Locate the cell with the specified text and output its [x, y] center coordinate. 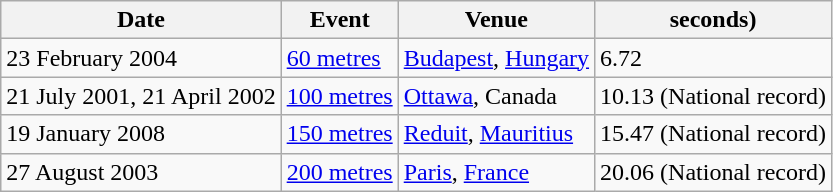
seconds) [714, 20]
20.06 (National record) [714, 172]
6.72 [714, 58]
Venue [496, 20]
15.47 (National record) [714, 134]
21 July 2001, 21 April 2002 [141, 96]
Paris, France [496, 172]
Reduit, Mauritius [496, 134]
150 metres [340, 134]
Budapest, Hungary [496, 58]
200 metres [340, 172]
27 August 2003 [141, 172]
60 metres [340, 58]
Date [141, 20]
10.13 (National record) [714, 96]
Ottawa, Canada [496, 96]
23 February 2004 [141, 58]
19 January 2008 [141, 134]
Event [340, 20]
100 metres [340, 96]
